Return (X, Y) of the center of cell containing provided text 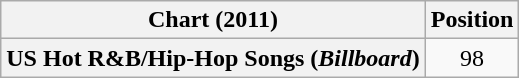
US Hot R&B/Hip-Hop Songs (Billboard) (213, 58)
Chart (2011) (213, 20)
Position (472, 20)
98 (472, 58)
